Return the [X, Y] coordinate for the center point of the cell that contains the specified text.  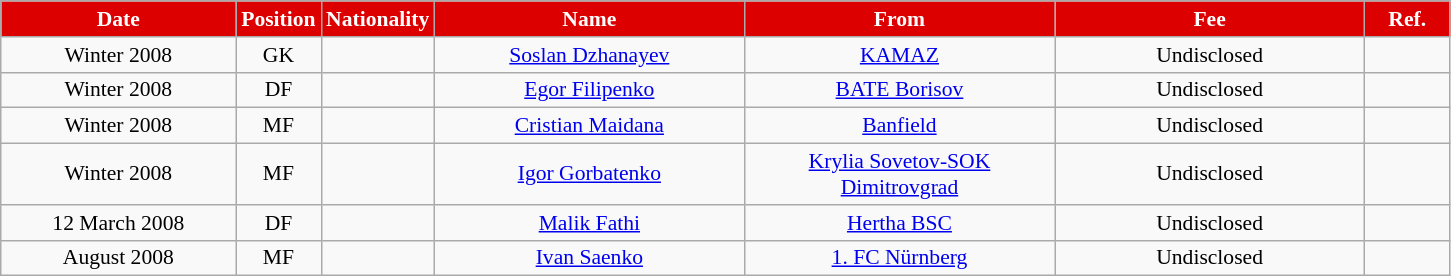
Cristian Maidana [589, 126]
Hertha BSC [899, 223]
1. FC Nürnberg [899, 258]
12 March 2008 [118, 223]
Igor Gorbatenko [589, 174]
Nationality [378, 19]
Soslan Dzhanayev [589, 55]
Ivan Saenko [589, 258]
Fee [1210, 19]
Ref. [1408, 19]
From [899, 19]
Name [589, 19]
Position [278, 19]
Krylia Sovetov-SOK Dimitrovgrad [899, 174]
Malik Fathi [589, 223]
GK [278, 55]
KAMAZ [899, 55]
August 2008 [118, 258]
Date [118, 19]
Banfield [899, 126]
BATE Borisov [899, 90]
Egor Filipenko [589, 90]
